Return the [X, Y] coordinate for the center point of the cell that contains the specified text.  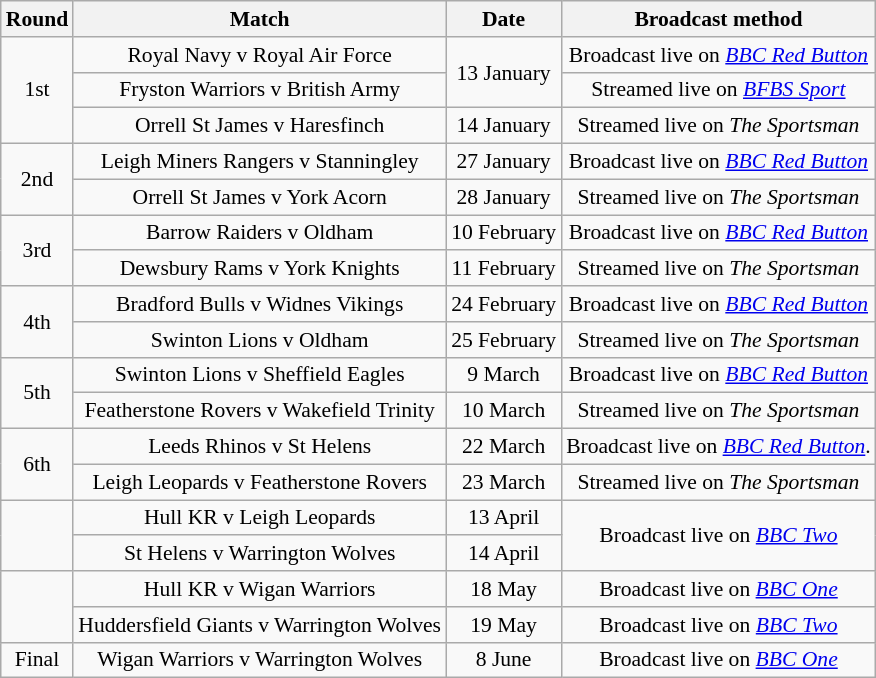
8 June [504, 660]
4th [38, 322]
23 March [504, 482]
Leeds Rhinos v St Helens [260, 447]
Swinton Lions v Sheffield Eagles [260, 375]
19 May [504, 625]
Orrell St James v York Acorn [260, 197]
18 May [504, 589]
9 March [504, 375]
2nd [38, 180]
13 January [504, 72]
Broadcast method [718, 19]
St Helens v Warrington Wolves [260, 554]
3rd [38, 250]
Leigh Leopards v Featherstone Rovers [260, 482]
10 March [504, 411]
Round [38, 19]
27 January [504, 162]
28 January [504, 197]
Hull KR v Leigh Leopards [260, 518]
11 February [504, 269]
Hull KR v Wigan Warriors [260, 589]
Barrow Raiders v Oldham [260, 233]
Orrell St James v Haresfinch [260, 126]
10 February [504, 233]
5th [38, 392]
Match [260, 19]
Streamed live on BFBS Sport [718, 90]
Bradford Bulls v Widnes Vikings [260, 304]
13 April [504, 518]
1st [38, 90]
Huddersfield Giants v Warrington Wolves [260, 625]
Wigan Warriors v Warrington Wolves [260, 660]
Leigh Miners Rangers v Stanningley [260, 162]
Date [504, 19]
Fryston Warriors v British Army [260, 90]
14 April [504, 554]
Dewsbury Rams v York Knights [260, 269]
Swinton Lions v Oldham [260, 340]
25 February [504, 340]
Royal Navy v Royal Air Force [260, 55]
24 February [504, 304]
Final [38, 660]
Broadcast live on BBC Red Button. [718, 447]
6th [38, 464]
14 January [504, 126]
Featherstone Rovers v Wakefield Trinity [260, 411]
22 March [504, 447]
